Find where the given text appears and provide that cell's center as (x, y) coordinate. 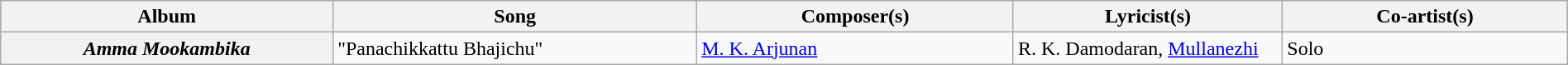
M. K. Arjunan (855, 48)
R. K. Damodaran, Mullanezhi (1148, 48)
Album (167, 17)
Co-artist(s) (1425, 17)
Lyricist(s) (1148, 17)
Song (515, 17)
Composer(s) (855, 17)
Solo (1425, 48)
Amma Mookambika (167, 48)
"Panachikkattu Bhajichu" (515, 48)
